From the cell containing the given text, extract its center point as (X, Y) coordinate. 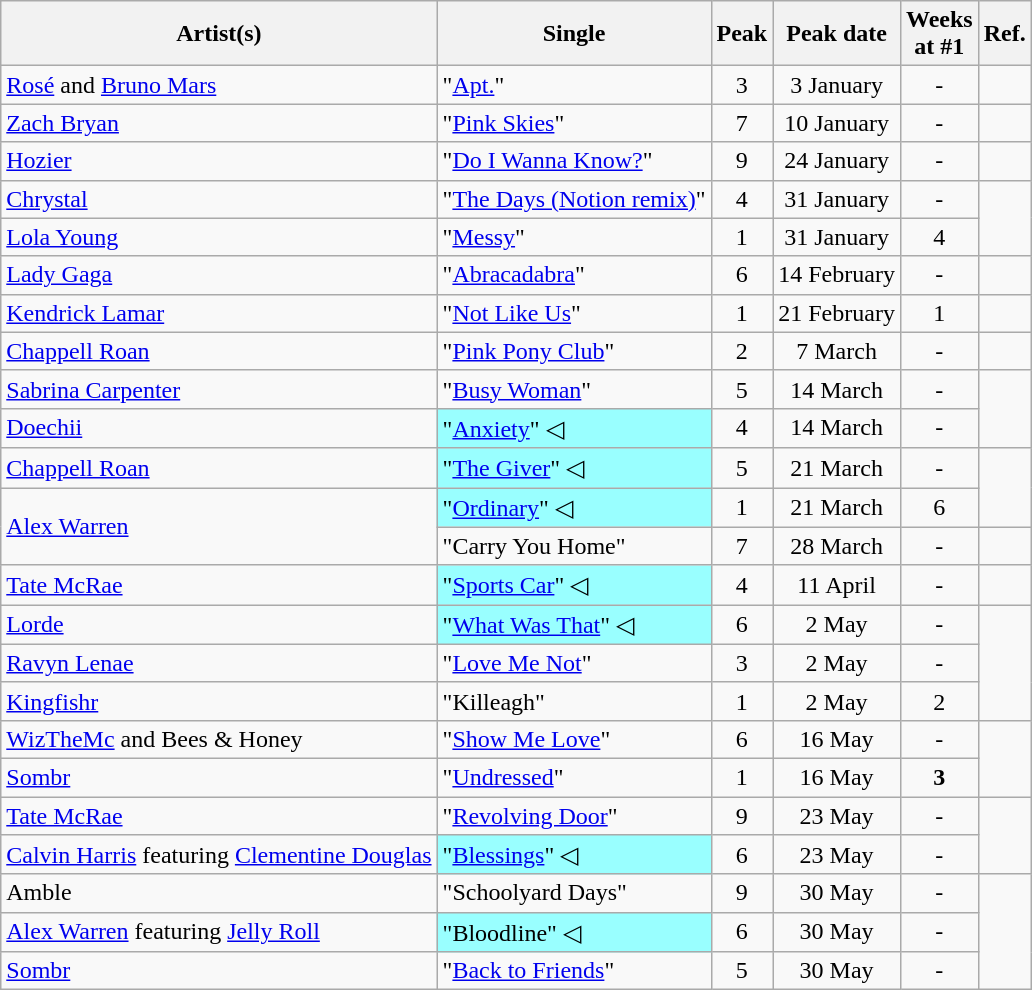
"Abracadabra" (574, 275)
Chrystal (219, 199)
"Apt." (574, 85)
Peak date (837, 34)
"Revolving Door" (574, 815)
"Sports Car" ◁ (574, 585)
"Bloodline" ◁ (574, 932)
"What Was That" ◁ (574, 625)
7 March (837, 351)
"Killeagh" (574, 701)
Lorde (219, 625)
Amble (219, 893)
Peak (742, 34)
"Blessings" ◁ (574, 855)
3 January (837, 85)
Artist(s) (219, 34)
Kendrick Lamar (219, 313)
"Anxiety" ◁ (574, 428)
Zach Bryan (219, 123)
Calvin Harris featuring Clementine Douglas (219, 855)
Sabrina Carpenter (219, 389)
"Love Me Not" (574, 663)
"Ordinary" ◁ (574, 508)
"Schoolyard Days" (574, 893)
11 April (837, 585)
Doechii (219, 428)
Weeksat #1 (939, 34)
Rosé and Bruno Mars (219, 85)
Kingfishr (219, 701)
"Messy" (574, 237)
"Busy Woman" (574, 389)
10 January (837, 123)
"Do I Wanna Know?" (574, 161)
"Pink Pony Club" (574, 351)
Ref. (1004, 34)
Alex Warren (219, 527)
28 March (837, 546)
"Back to Friends" (574, 971)
"The Giver" ◁ (574, 468)
"Pink Skies" (574, 123)
Single (574, 34)
Ravyn Lenae (219, 663)
WizTheMc and Bees & Honey (219, 739)
Lady Gaga (219, 275)
Lola Young (219, 237)
"The Days (Notion remix)" (574, 199)
24 January (837, 161)
"Not Like Us" (574, 313)
"Show Me Love" (574, 739)
"Carry You Home" (574, 546)
"Undressed" (574, 777)
Alex Warren featuring Jelly Roll (219, 932)
21 February (837, 313)
Hozier (219, 161)
14 February (837, 275)
